For the text-containing cell, return its midpoint in (X, Y) coordinate format. 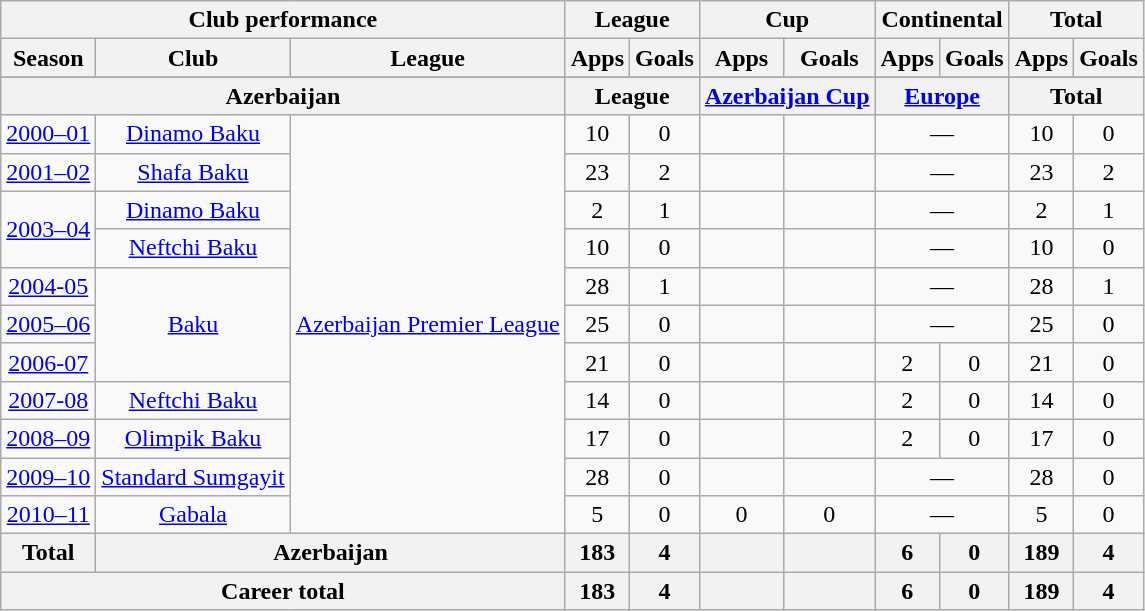
2008–09 (48, 438)
Club performance (283, 20)
Gabala (193, 515)
2006-07 (48, 362)
2005–06 (48, 324)
2003–04 (48, 229)
Shafa Baku (193, 172)
2000–01 (48, 134)
Season (48, 58)
2001–02 (48, 172)
2010–11 (48, 515)
Career total (283, 591)
2007-08 (48, 400)
Cup (787, 20)
Europe (942, 96)
2004-05 (48, 286)
Baku (193, 324)
Continental (942, 20)
Standard Sumgayit (193, 477)
Olimpik Baku (193, 438)
2009–10 (48, 477)
Azerbaijan Cup (787, 96)
Azerbaijan Premier League (428, 324)
Club (193, 58)
